Identify which cell holds the provided text, then report its (X, Y) central coordinate. 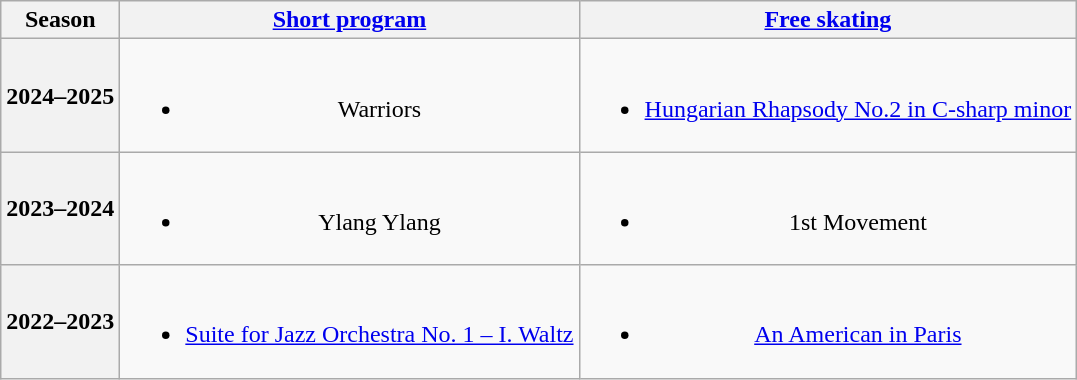
An American in Paris (828, 322)
Hungarian Rhapsody No.2 in C-sharp minor (828, 96)
1st Movement (828, 208)
Free skating (828, 20)
Season (60, 20)
Short program (350, 20)
2024–2025 (60, 96)
Warriors (350, 96)
2023–2024 (60, 208)
Suite for Jazz Orchestra No. 1 – I. Waltz (350, 322)
2022–2023 (60, 322)
Ylang Ylang (350, 208)
